Detect which cell encompasses the target text, then output its [x, y] center coordinate. 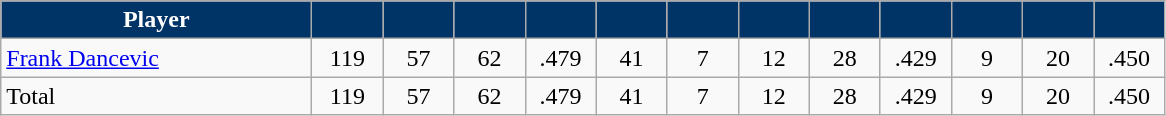
Total [156, 96]
Frank Dancevic [156, 58]
Player [156, 20]
